Scan for the cell matching the given text and deliver its [x, y] coordinate at center. 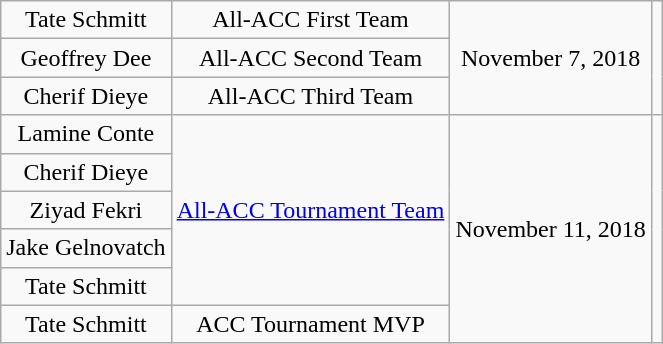
Geoffrey Dee [86, 58]
Lamine Conte [86, 134]
All-ACC Third Team [310, 96]
Ziyad Fekri [86, 210]
November 7, 2018 [550, 58]
All-ACC Tournament Team [310, 210]
All-ACC Second Team [310, 58]
Jake Gelnovatch [86, 248]
November 11, 2018 [550, 229]
ACC Tournament MVP [310, 324]
All-ACC First Team [310, 20]
